Output the [X, Y] coordinate of the center of the cell containing the given text.  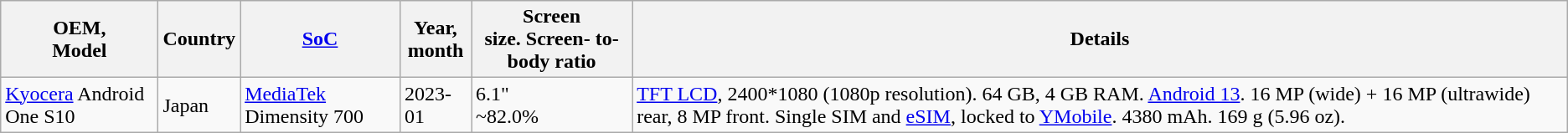
Details [1101, 39]
Country [199, 39]
Screensize. Screen- to-body ratio [551, 39]
Kyocera Android One S10 [80, 105]
Japan [199, 105]
MediaTek Dimensity 700 [320, 105]
Year,month [436, 39]
6.1"~82.0% [551, 105]
2023-01 [436, 105]
OEM,Model [80, 39]
SoC [320, 39]
